Detect which cell encompasses the target text, then output its [x, y] center coordinate. 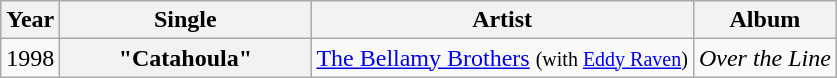
The Bellamy Brothers (with Eddy Raven) [502, 58]
1998 [30, 58]
Artist [502, 20]
Year [30, 20]
Album [764, 20]
Single [186, 20]
"Catahoula" [186, 58]
Over the Line [764, 58]
